Detect which cell encompasses the target text, then output its (X, Y) center coordinate. 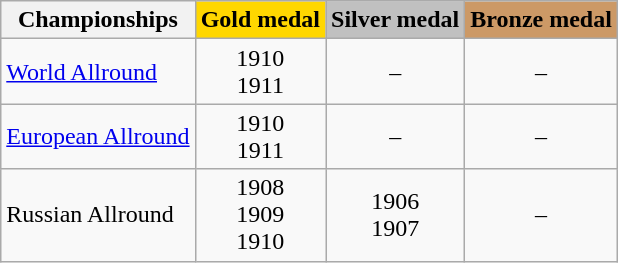
1906 1907 (396, 215)
World Allround (98, 72)
Silver medal (396, 20)
Gold medal (260, 20)
Russian Allround (98, 215)
Championships (98, 20)
Bronze medal (542, 20)
European Allround (98, 136)
1908 1909 1910 (260, 215)
